Return the (X, Y) coordinate for the center point of the cell that contains the specified text.  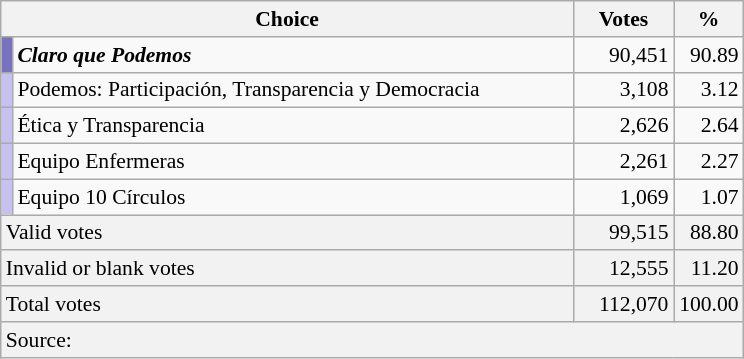
99,515 (623, 233)
Valid votes (288, 233)
Equipo 10 Círculos (292, 197)
Equipo Enfermeras (292, 162)
88.80 (709, 233)
1,069 (623, 197)
Invalid or blank votes (288, 269)
Choice (288, 19)
3,108 (623, 90)
Votes (623, 19)
90.89 (709, 55)
11.20 (709, 269)
Total votes (288, 304)
112,070 (623, 304)
% (709, 19)
Source: (372, 340)
1.07 (709, 197)
2,626 (623, 126)
Podemos: Participación, Transparencia y Democracia (292, 90)
12,555 (623, 269)
Claro que Podemos (292, 55)
2.64 (709, 126)
100.00 (709, 304)
2.27 (709, 162)
90,451 (623, 55)
3.12 (709, 90)
Ética y Transparencia (292, 126)
2,261 (623, 162)
